Determine the (X, Y) coordinate at the center of the cell enclosing the given text.  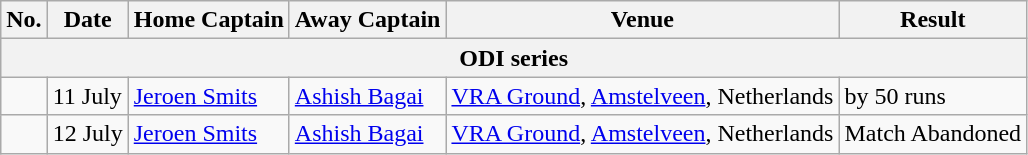
12 July (88, 134)
Result (933, 20)
11 July (88, 96)
No. (24, 20)
ODI series (514, 58)
Venue (642, 20)
Home Captain (208, 20)
Match Abandoned (933, 134)
Away Captain (368, 20)
by 50 runs (933, 96)
Date (88, 20)
